Search for the cell housing the specified text and yield its (X, Y) center coordinate. 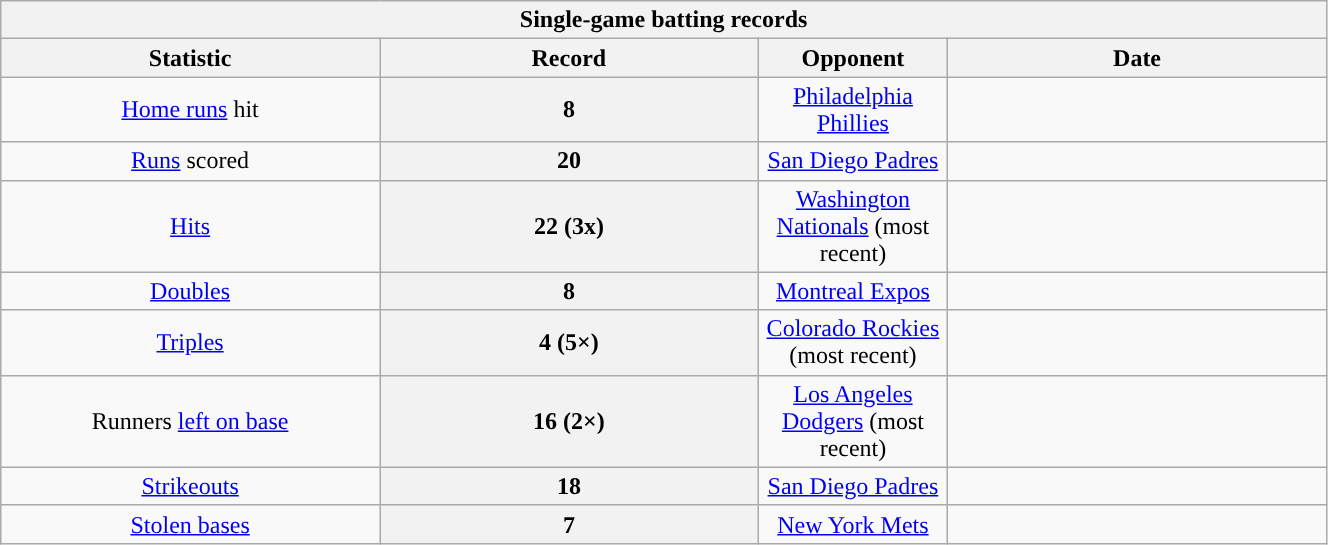
20 (570, 161)
Statistic (190, 58)
Home runs hit (190, 110)
22 (3x) (570, 226)
Stolen bases (190, 524)
18 (570, 486)
Triples (190, 342)
Montreal Expos (852, 291)
Runners left on base (190, 421)
New York Mets (852, 524)
Runs scored (190, 161)
16 (2×) (570, 421)
Single-game batting records (664, 20)
Philadelphia Phillies (852, 110)
Colorado Rockies (most recent) (852, 342)
7 (570, 524)
Opponent (852, 58)
4 (5×) (570, 342)
Washington Nationals (most recent) (852, 226)
Strikeouts (190, 486)
Los Angeles Dodgers (most recent) (852, 421)
Date (1138, 58)
Hits (190, 226)
Record (570, 58)
Doubles (190, 291)
